Output the [x, y] coordinate of the center of the cell containing the given text.  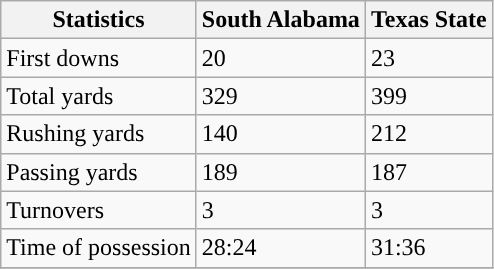
329 [280, 96]
31:36 [428, 248]
Total yards [99, 96]
Turnovers [99, 210]
140 [280, 134]
20 [280, 58]
South Alabama [280, 20]
Texas State [428, 20]
212 [428, 134]
187 [428, 172]
189 [280, 172]
399 [428, 96]
23 [428, 58]
First downs [99, 58]
28:24 [280, 248]
Rushing yards [99, 134]
Time of possession [99, 248]
Passing yards [99, 172]
Statistics [99, 20]
